Return the [x, y] coordinate for the center point of the cell that contains the specified text.  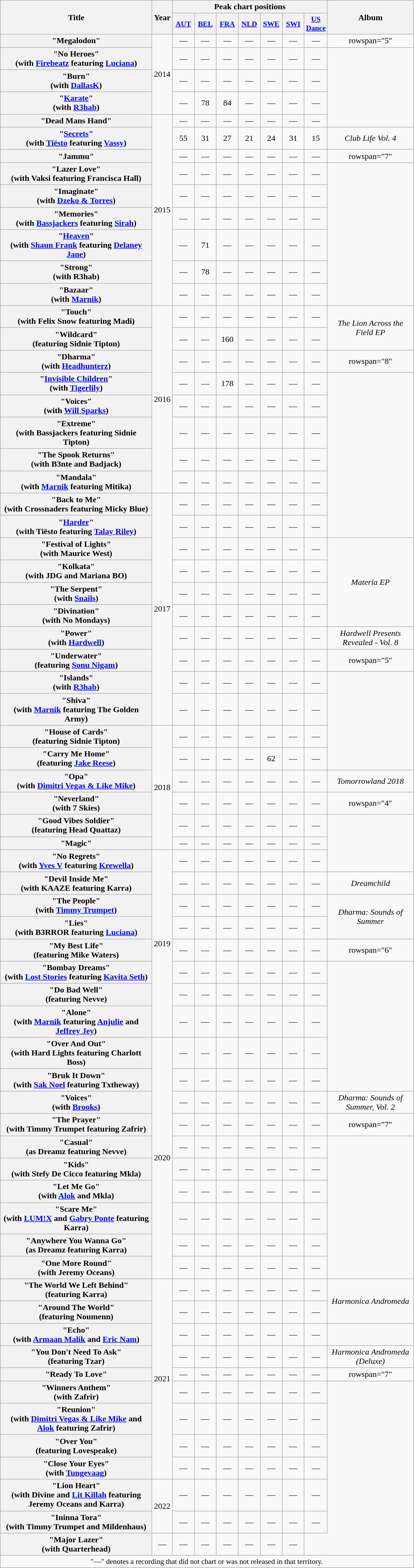
2016 [162, 399]
"House of Cards" (featuring Sidnie Tipton) [76, 737]
Tomorrowland 2018 [370, 781]
"Power" (with Hardwell) [76, 638]
rowspan="8" [370, 361]
"The People" (with Timmy Trumpet) [76, 905]
"Good Vibes Soldier" (featuring Head Quattaz) [76, 826]
"Devil Inside Me" (with KAAZE featuring Karra) [76, 883]
"Touch" (with Felix Snow featuring Madi) [76, 317]
USDance [316, 24]
62 [271, 758]
SWI [293, 24]
"Imaginate" (with Dzeko & Torres) [76, 196]
AUT [183, 24]
"Dharma" (with Headhunterz) [76, 361]
"Alone"(with Marnik featuring Anjulie and Jeffrey Jey) [76, 1022]
rowspan="6" [370, 950]
"Jammu" [76, 156]
2021 [162, 1379]
"Underwater" (featuring Sonu Nigam) [76, 660]
"The World We Left Behind" (featuring Karra) [76, 1289]
"Shiva" (with Marnik featuring The Golden Army) [76, 709]
"Magic" [76, 843]
"Let Me Go" (with Alok and Mkla) [76, 1192]
2018 [162, 787]
"Bombay Dreams" (with Lost Stories featuring Kavita Seth) [76, 972]
"Major Lazer" (with Quarterhead) [76, 1544]
"Kids" (with Stefy De Cicco featuring Mkla) [76, 1169]
71 [205, 245]
"Extreme" (with Bassjackers featuring Sidnie Tipton) [76, 433]
"Casual" (as Dreamz featuring Nevve) [76, 1147]
15 [316, 138]
Materia EP [370, 582]
"Back to Me" (with Crossnaders featuring Micky Blue) [76, 504]
"The Serpent" (with Snails) [76, 593]
"Strong" (with R3hab) [76, 272]
"Harder"(with Tiësto featuring Talay Riley) [76, 526]
2022 [162, 1506]
The Lion Across the Field EP [370, 328]
"Islands" (with R3hab) [76, 682]
21 [249, 138]
"Around The World" (featuring Noumenn) [76, 1312]
Dreamchild [370, 883]
"Wildcard" (featuring Sidnie Tipton) [76, 339]
"No Heroes" (with Firebeatz featuring Luciana) [76, 58]
"Ininna Tora" (with Timmy Trumpet and Mildenhaus) [76, 1522]
"—" denotes a recording that did not chart or was not released in that territory. [207, 1561]
"Opa" (with Dimitri Vegas & Like Mike) [76, 781]
2020 [162, 1158]
Dharma: Sounds of Summer, Vol. 2 [370, 1102]
Harmonica Andromeda (Deluxe) [370, 1357]
24 [271, 138]
"Memories" (with Bassjackers featuring Sirah) [76, 218]
"Heaven" (with Shaun Frank featuring Delaney Jane) [76, 245]
"Carry Me Home" (featuring Jake Reese) [76, 758]
"Close Your Eyes" (with Tungevaag) [76, 1468]
Year [162, 17]
"Reunion" (with Dimitri Vegas & Like Mike and Alok featuring Zafrir) [76, 1419]
"Echo" (with Armaan Malik and Eric Nam) [76, 1334]
"Scare Me" (with LUM!X and Gabry Ponte featuring Karra) [76, 1218]
Harmonica Andromeda [370, 1301]
"Ready To Love" [76, 1374]
FRA [227, 24]
"Bazaar" (with Marnik) [76, 295]
"Lion Heart" (with Divine and Lit Killah featuring Jeremy Oceans and Karra) [76, 1495]
"Winners Anthem" (with Zafrir) [76, 1392]
160 [227, 339]
"Invisible Children" (with Tigerlily) [76, 384]
"Festival of Lights" (with Maurice West) [76, 549]
2014 [162, 74]
"The Prayer" (with Timmy Trumpet featuring Zafrir) [76, 1124]
"Anywhere You Wanna Go" (as Dreamz featuring Karra) [76, 1245]
"Karate" (with R3hab) [76, 103]
"Megalodon" [76, 41]
rowspan="4" [370, 803]
"Over And Out" (with Hard Lights featuring Charlott Boss) [76, 1053]
"Burn" (with DallasK) [76, 81]
"Voices" (with Will Sparks) [76, 406]
Title [76, 17]
2015 [162, 210]
2019 [162, 943]
"Lazer Love" (with Vaksi featuring Francisca Hall) [76, 173]
"One More Round" (with Jeremy Oceans) [76, 1268]
SWE [271, 24]
178 [227, 384]
"Voices" (with Brooks) [76, 1102]
Dharma: Sounds of Summer [370, 916]
"Neverland" (with 7 Skies) [76, 803]
"Do Bad Well"(featuring Nevve) [76, 995]
"Divination" (with No Mondays) [76, 616]
Peak chart positions [250, 7]
"Kolkata" (with JDG and Mariana BO) [76, 571]
"Over You" (featuring Lovespeake) [76, 1446]
Club Life Vol. 4 [370, 138]
84 [227, 103]
"Mandala" (with Marnik featuring Mitika) [76, 482]
"Secrets" (with Tiësto featuring Vassy) [76, 138]
BEL [205, 24]
NLD [249, 24]
27 [227, 138]
2017 [162, 609]
"No Regrets" (with Yves V featuring Krewella) [76, 861]
Hardwell Presents Revealed - Vol. 8 [370, 638]
"You Don't Need To Ask" (featuring Tzar) [76, 1357]
"The Spook Returns" (with B3nte and Badjack) [76, 460]
"Bruk It Down" (with Sak Noel featuring Txtheway) [76, 1080]
Album [370, 17]
"My Best Life" (featuring Mike Waters) [76, 950]
55 [183, 138]
"Lies" (with B3RROR featuring Luciana) [76, 928]
"Dead Mans Hand" [76, 121]
